Find where the given text appears and provide that cell's center as (x, y) coordinate. 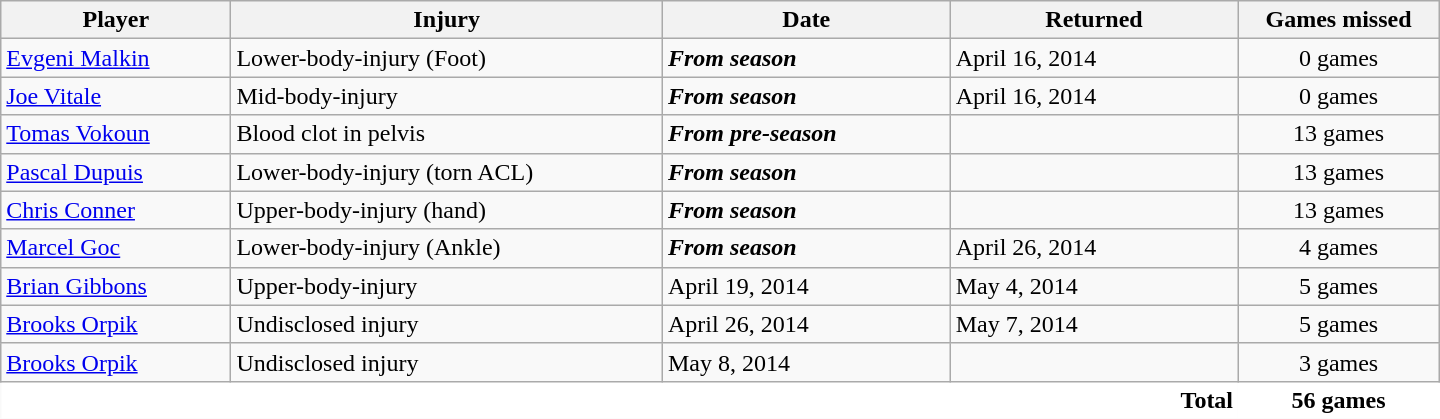
From pre-season (806, 134)
Chris Conner (116, 210)
Joe Vitale (116, 96)
Pascal Dupuis (116, 172)
4 games (1338, 248)
Tomas Vokoun (116, 134)
56 games (1338, 400)
Blood clot in pelvis (447, 134)
April 19, 2014 (806, 286)
Lower-body-injury (Ankle) (447, 248)
Injury (447, 20)
Date (806, 20)
Upper-body-injury (447, 286)
Upper-body-injury (hand) (447, 210)
Marcel Goc (116, 248)
May 7, 2014 (1094, 324)
Returned (1094, 20)
Total (620, 400)
May 4, 2014 (1094, 286)
Lower-body-injury (torn ACL) (447, 172)
Mid-body-injury (447, 96)
3 games (1338, 362)
May 8, 2014 (806, 362)
Evgeni Malkin (116, 58)
Brian Gibbons (116, 286)
Games missed (1338, 20)
Lower-body-injury (Foot) (447, 58)
Player (116, 20)
